Output the [x, y] coordinate of the center of the cell containing the given text.  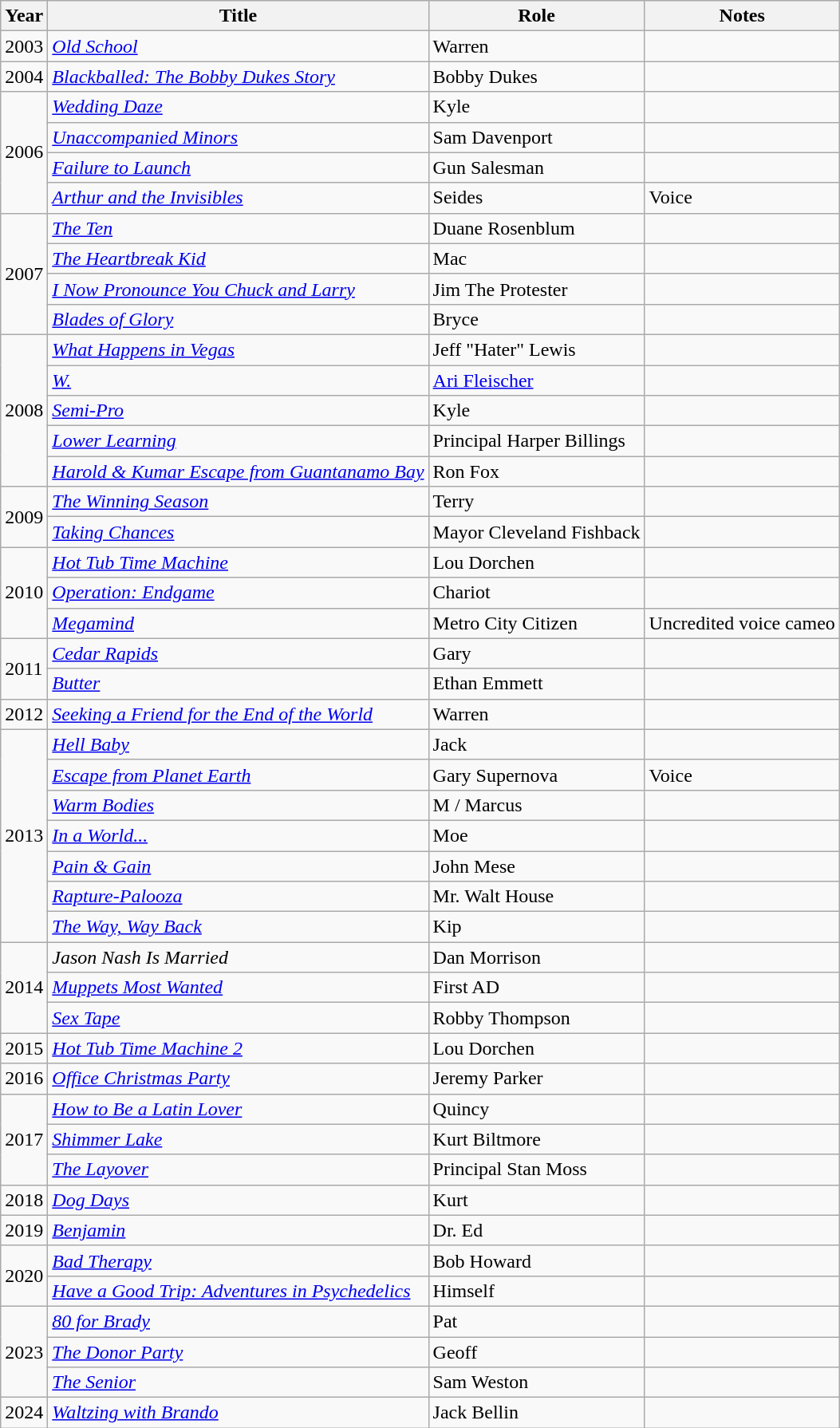
Jim The Protester [536, 289]
Mac [536, 258]
2011 [24, 669]
Blades of Glory [238, 319]
Waltzing with Brando [238, 1413]
Lower Learning [238, 441]
Jack Bellin [536, 1413]
John Mese [536, 866]
The Winning Season [238, 502]
2013 [24, 835]
How to Be a Latin Lover [238, 1109]
Bob Howard [536, 1260]
Failure to Launch [238, 168]
First AD [536, 988]
I Now Pronounce You Chuck and Larry [238, 289]
The Ten [238, 228]
Arthur and the Invisibles [238, 198]
The Donor Party [238, 1352]
Metro City Citizen [536, 623]
2009 [24, 517]
80 for Brady [238, 1321]
Robby Thompson [536, 1018]
2003 [24, 46]
2007 [24, 274]
Escape from Planet Earth [238, 775]
Unaccompanied Minors [238, 137]
Moe [536, 835]
Jack [536, 744]
2016 [24, 1079]
Sam Weston [536, 1383]
2004 [24, 77]
Dog Days [238, 1200]
Gun Salesman [536, 168]
Terry [536, 502]
Blackballed: The Bobby Dukes Story [238, 77]
Bad Therapy [238, 1260]
2019 [24, 1230]
Geoff [536, 1352]
2024 [24, 1413]
Gary Supernova [536, 775]
Benjamin [238, 1230]
The Way, Way Back [238, 927]
Bryce [536, 319]
Mr. Walt House [536, 897]
2017 [24, 1139]
Seeking a Friend for the End of the World [238, 714]
Shimmer Lake [238, 1139]
Role [536, 16]
Ari Fleischer [536, 381]
Mayor Cleveland Fishback [536, 532]
Muppets Most Wanted [238, 988]
The Senior [238, 1383]
Dan Morrison [536, 957]
Harold & Kumar Escape from Guantanamo Bay [238, 471]
2008 [24, 410]
Jeff "Hater" Lewis [536, 349]
Hot Tub Time Machine [238, 562]
2014 [24, 988]
Have a Good Trip: Adventures in Psychedelics [238, 1291]
2023 [24, 1351]
Rapture-Palooza [238, 897]
Kurt [536, 1200]
2015 [24, 1048]
2010 [24, 593]
2018 [24, 1200]
Year [24, 16]
Pain & Gain [238, 866]
Jason Nash Is Married [238, 957]
Principal Stan Moss [536, 1170]
Sex Tape [238, 1018]
Gary [536, 653]
M / Marcus [536, 805]
2012 [24, 714]
Wedding Daze [238, 107]
Taking Chances [238, 532]
Kurt Biltmore [536, 1139]
Office Christmas Party [238, 1079]
Pat [536, 1321]
Ethan Emmett [536, 684]
Bobby Dukes [536, 77]
Old School [238, 46]
Cedar Rapids [238, 653]
Warm Bodies [238, 805]
Operation: Endgame [238, 593]
Hot Tub Time Machine 2 [238, 1048]
2020 [24, 1276]
2006 [24, 152]
What Happens in Vegas [238, 349]
Butter [238, 684]
In a World... [238, 835]
Uncredited voice cameo [742, 623]
Semi-Pro [238, 411]
Title [238, 16]
Seides [536, 198]
Quincy [536, 1109]
Sam Davenport [536, 137]
Jeremy Parker [536, 1079]
The Layover [238, 1170]
Chariot [536, 593]
Kip [536, 927]
Duane Rosenblum [536, 228]
Principal Harper Billings [536, 441]
Ron Fox [536, 471]
Dr. Ed [536, 1230]
Hell Baby [238, 744]
Megamind [238, 623]
The Heartbreak Kid [238, 258]
Himself [536, 1291]
Notes [742, 16]
W. [238, 381]
